From the cell containing the given text, extract its center point as [x, y] coordinate. 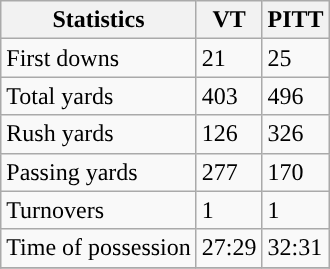
Time of possession [99, 248]
21 [229, 58]
PITT [296, 20]
326 [296, 134]
Rush yards [99, 134]
126 [229, 134]
Passing yards [99, 172]
277 [229, 172]
27:29 [229, 248]
Statistics [99, 20]
403 [229, 96]
First downs [99, 58]
Total yards [99, 96]
170 [296, 172]
32:31 [296, 248]
Turnovers [99, 210]
VT [229, 20]
496 [296, 96]
25 [296, 58]
